Capture the cell that displays the provided text and extract its (X, Y) central coordinate. 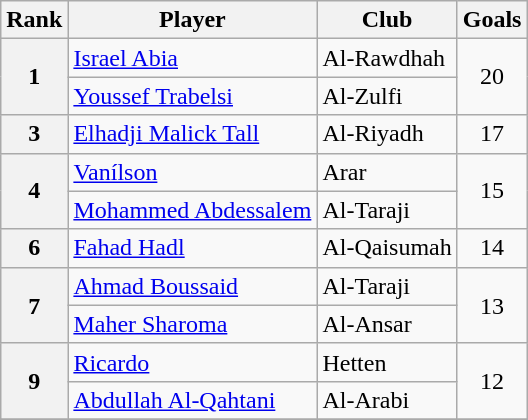
9 (34, 381)
17 (492, 134)
Al-Riyadh (387, 134)
7 (34, 305)
14 (492, 248)
Ahmad Boussaid (192, 286)
15 (492, 191)
Goals (492, 20)
Club (387, 20)
Al-Zulfi (387, 96)
Mohammed Abdessalem (192, 210)
1 (34, 77)
4 (34, 191)
Al-Qaisumah (387, 248)
Arar (387, 172)
Rank (34, 20)
Abdullah Al-Qahtani (192, 400)
Al-Rawdhah (387, 58)
Elhadji Malick Tall (192, 134)
3 (34, 134)
20 (492, 77)
13 (492, 305)
Al-Ansar (387, 324)
Ricardo (192, 362)
Hetten (387, 362)
Al-Arabi (387, 400)
Vanílson (192, 172)
Youssef Trabelsi (192, 96)
Fahad Hadl (192, 248)
12 (492, 381)
6 (34, 248)
Maher Sharoma (192, 324)
Player (192, 20)
Israel Abia (192, 58)
